Capture the cell that displays the provided text and extract its [X, Y] central coordinate. 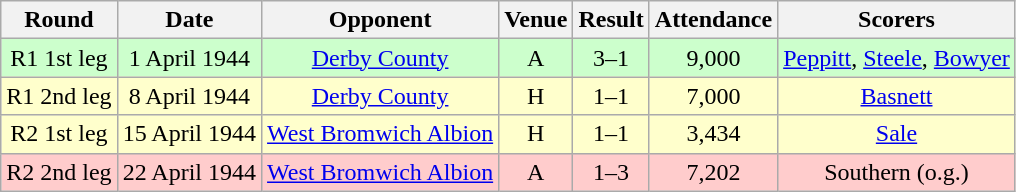
Sale [897, 134]
Round [59, 20]
Opponent [380, 20]
Result [611, 20]
Attendance [713, 20]
Venue [536, 20]
8 April 1944 [189, 96]
9,000 [713, 58]
R2 2nd leg [59, 172]
1–3 [611, 172]
15 April 1944 [189, 134]
7,000 [713, 96]
Southern (o.g.) [897, 172]
Date [189, 20]
R1 2nd leg [59, 96]
1 April 1944 [189, 58]
3,434 [713, 134]
Scorers [897, 20]
R2 1st leg [59, 134]
Basnett [897, 96]
R1 1st leg [59, 58]
7,202 [713, 172]
3–1 [611, 58]
22 April 1944 [189, 172]
Peppitt, Steele, Bowyer [897, 58]
